From the cell containing the given text, extract its center point as (x, y) coordinate. 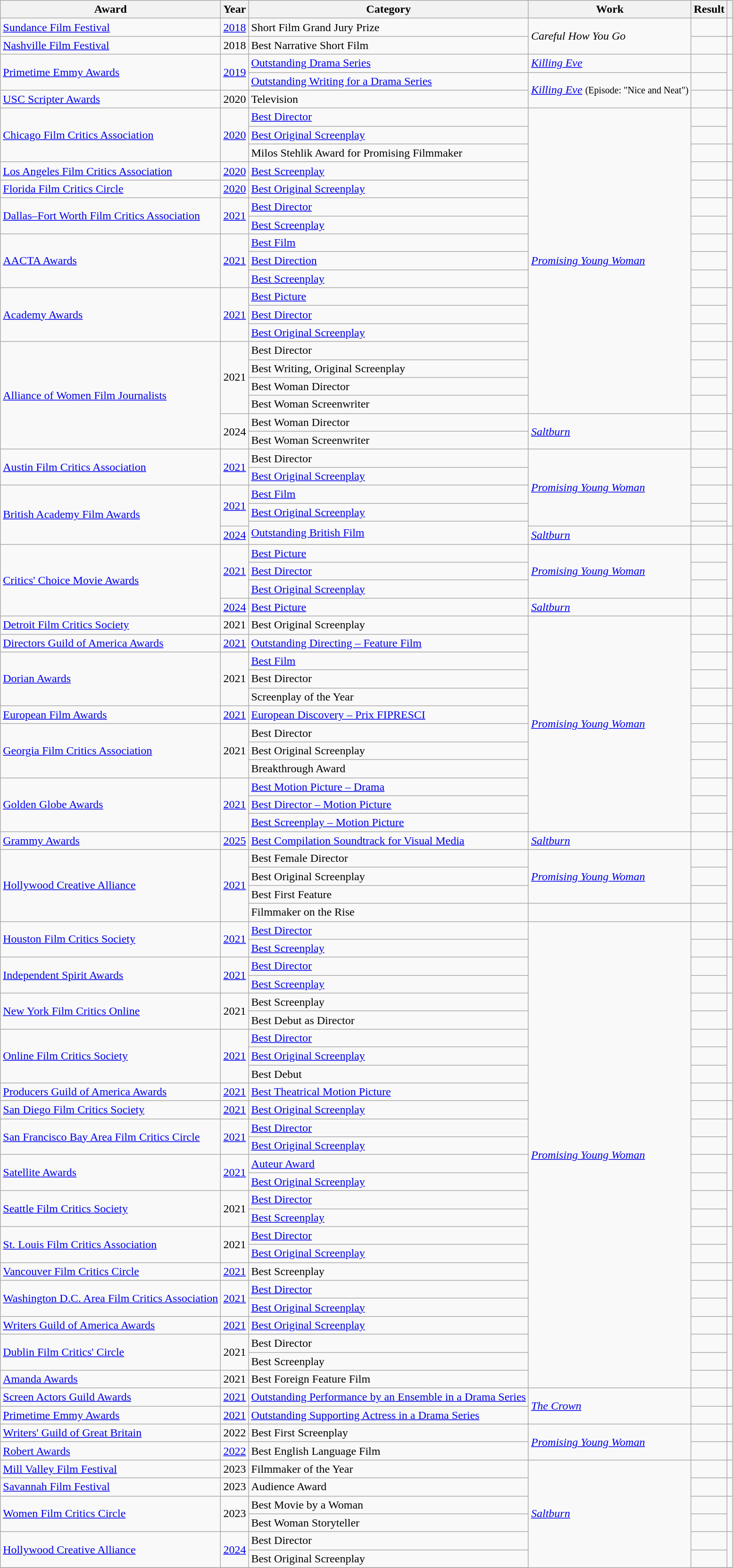
Screen Actors Guild Awards (110, 1397)
Best First Screenplay (389, 1433)
Best Direction (389, 261)
The Crown (609, 1406)
Best First Feature (389, 894)
Best Writing, Original Screenplay (389, 368)
Producers Guild of America Awards (110, 1092)
2019 (235, 72)
Writers' Guild of Great Britain (110, 1433)
Breakthrough Award (389, 768)
Detroit Film Critics Society (110, 625)
Dallas–Fort Worth Film Critics Association (110, 216)
Killing Eve (Episode: "Nice and Neat") (609, 90)
Critics' Choice Movie Awards (110, 580)
Chicago Film Critics Association (110, 135)
AACTA Awards (110, 261)
Alliance of Women Film Journalists (110, 395)
Screenplay of the Year (389, 697)
Outstanding Supporting Actress in a Drama Series (389, 1415)
San Francisco Bay Area Film Critics Circle (110, 1137)
Award (110, 9)
Dublin Film Critics' Circle (110, 1352)
Seattle Film Critics Society (110, 1209)
Best Screenplay – Motion Picture (389, 823)
Outstanding Performance by an Ensemble in a Drama Series (389, 1397)
Milos Stehlik Award for Promising Filmmaker (389, 153)
Television (389, 99)
Best Theatrical Motion Picture (389, 1092)
Best Debut (389, 1074)
Georgia Film Critics Association (110, 751)
Work (609, 9)
USC Scripter Awards (110, 99)
Mill Valley Film Festival (110, 1469)
Washington D.C. Area Film Critics Association (110, 1298)
Outstanding Drama Series (389, 63)
Houston Film Critics Society (110, 939)
Florida Film Critics Circle (110, 189)
Independent Spirit Awards (110, 975)
Los Angeles Film Critics Association (110, 171)
Outstanding Writing for a Drama Series (389, 81)
Category (389, 9)
Auteur Award (389, 1164)
New York Film Critics Online (110, 1011)
Directors Guild of America Awards (110, 643)
Women Film Critics Circle (110, 1514)
Outstanding Directing – Feature Film (389, 643)
Vancouver Film Critics Circle (110, 1271)
Nashville Film Festival (110, 45)
Austin Film Critics Association (110, 467)
Grammy Awards (110, 841)
Best English Language Film (389, 1451)
San Diego Film Critics Society (110, 1110)
Careful How You Go (609, 36)
Killing Eve (609, 63)
Writers Guild of America Awards (110, 1325)
Robert Awards (110, 1451)
British Academy Film Awards (110, 514)
Best Debut as Director (389, 1020)
European Discovery – Prix FIPRESCI (389, 715)
Year (235, 9)
European Film Awards (110, 715)
Best Director – Motion Picture (389, 805)
Best Female Director (389, 859)
Outstanding British Film (389, 533)
Best Compilation Soundtrack for Visual Media (389, 841)
Audience Award (389, 1487)
Best Woman Storyteller (389, 1523)
Dorian Awards (110, 679)
Result (709, 9)
Filmmaker on the Rise (389, 912)
Golden Globe Awards (110, 804)
Best Narrative Short Film (389, 45)
Sundance Film Festival (110, 27)
Amanda Awards (110, 1379)
Online Film Critics Society (110, 1056)
St. Louis Film Critics Association (110, 1244)
Best Foreign Feature Film (389, 1379)
Short Film Grand Jury Prize (389, 27)
Filmmaker of the Year (389, 1469)
Academy Awards (110, 315)
2025 (235, 841)
Best Movie by a Woman (389, 1505)
Satellite Awards (110, 1173)
Savannah Film Festival (110, 1487)
Best Motion Picture – Drama (389, 786)
